Provide the (x, y) coordinate of the cell's center where the given text is located.  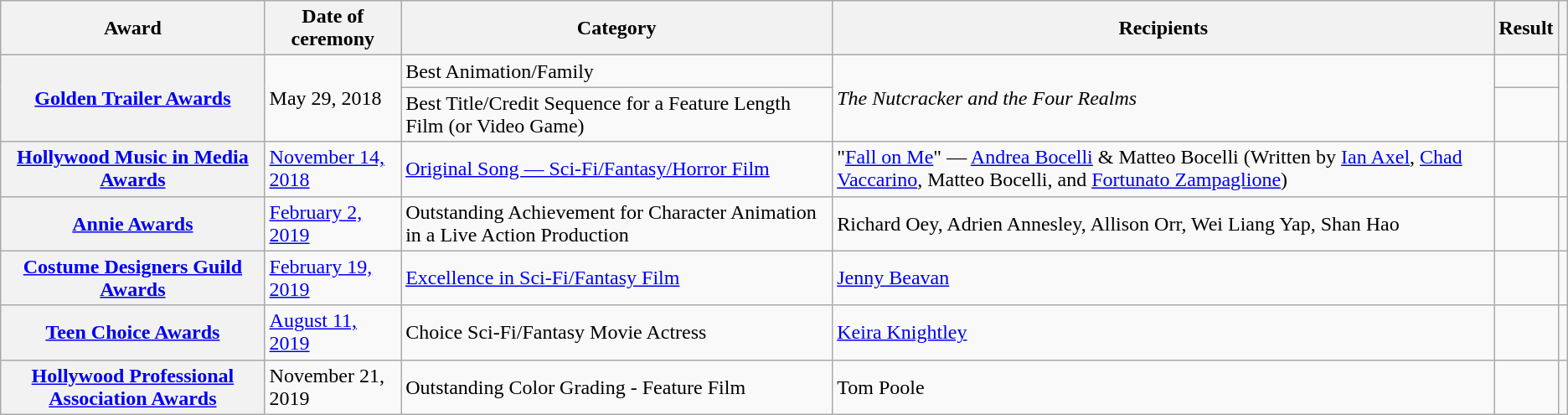
Outstanding Achievement for Character Animation in a Live Action Production (616, 223)
Hollywood Music in Media Awards (132, 169)
Date of ceremony (333, 29)
August 11, 2019 (333, 332)
Award (132, 29)
Costume Designers Guild Awards (132, 278)
Golden Trailer Awards (132, 99)
Jenny Beavan (1163, 278)
Recipients (1163, 29)
February 2, 2019 (333, 223)
"Fall on Me" — Andrea Bocelli & Matteo Bocelli (Written by Ian Axel, Chad Vaccarino, Matteo Bocelli, and Fortunato Zampaglione) (1163, 169)
The Nutcracker and the Four Realms (1163, 99)
Teen Choice Awards (132, 332)
May 29, 2018 (333, 99)
Best Animation/Family (616, 71)
Annie Awards (132, 223)
Keira Knightley (1163, 332)
Outstanding Color Grading - Feature Film (616, 387)
November 21, 2019 (333, 387)
Choice Sci-Fi/Fantasy Movie Actress (616, 332)
Original Song — Sci-Fi/Fantasy/Horror Film (616, 169)
Hollywood Professional Association Awards (132, 387)
Richard Oey, Adrien Annesley, Allison Orr, Wei Liang Yap, Shan Hao (1163, 223)
Result (1526, 29)
Excellence in Sci-Fi/Fantasy Film (616, 278)
Tom Poole (1163, 387)
Category (616, 29)
November 14, 2018 (333, 169)
February 19, 2019 (333, 278)
Best Title/Credit Sequence for a Feature Length Film (or Video Game) (616, 114)
